Determine the (X, Y) coordinate at the center of the cell enclosing the given text.  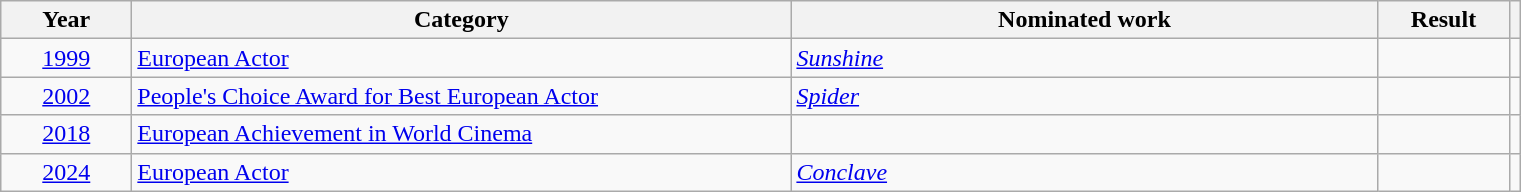
2018 (66, 134)
European Achievement in World Cinema (462, 134)
Category (462, 20)
Spider (1084, 96)
2024 (66, 172)
Conclave (1084, 172)
People's Choice Award for Best European Actor (462, 96)
Nominated work (1084, 20)
Result (1444, 20)
1999 (66, 58)
2002 (66, 96)
Year (66, 20)
Sunshine (1084, 58)
